Locate the cell with the specified text and output its [x, y] center coordinate. 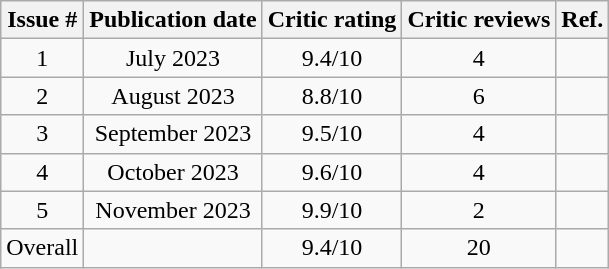
Overall [42, 248]
8.8/10 [332, 96]
November 2023 [173, 210]
July 2023 [173, 58]
Critic reviews [479, 20]
Ref. [582, 20]
6 [479, 96]
9.5/10 [332, 134]
Issue # [42, 20]
Critic rating [332, 20]
5 [42, 210]
September 2023 [173, 134]
3 [42, 134]
20 [479, 248]
9.9/10 [332, 210]
1 [42, 58]
October 2023 [173, 172]
August 2023 [173, 96]
9.6/10 [332, 172]
Publication date [173, 20]
